Find where the given text appears and provide that cell's center as [x, y] coordinate. 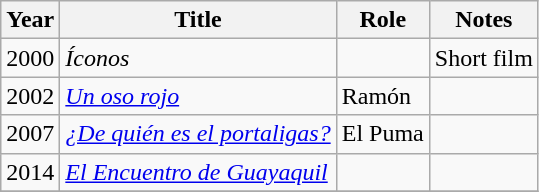
¿De quién es el portaligas? [198, 134]
Notes [484, 20]
2002 [30, 96]
2014 [30, 172]
Un oso rojo [198, 96]
2000 [30, 58]
Íconos [198, 58]
Short film [484, 58]
Ramón [382, 96]
El Encuentro de Guayaquil [198, 172]
2007 [30, 134]
Year [30, 20]
Role [382, 20]
Title [198, 20]
El Puma [382, 134]
